Output the [x, y] coordinate of the center of the cell containing the given text.  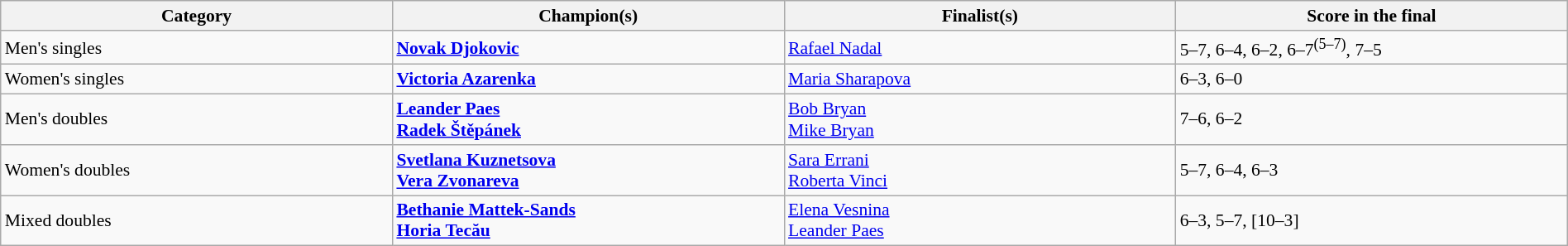
Novak Djokovic [588, 48]
5–7, 6–4, 6–3 [1372, 171]
7–6, 6–2 [1372, 119]
Champion(s) [588, 16]
Finalist(s) [980, 16]
Bethanie Mattek-Sands Horia Tecău [588, 220]
Sara Errani Roberta Vinci [980, 171]
Svetlana Kuznetsova Vera Zvonareva [588, 171]
6–3, 6–0 [1372, 80]
Women's singles [197, 80]
Bob Bryan Mike Bryan [980, 119]
Category [197, 16]
Score in the final [1372, 16]
Victoria Azarenka [588, 80]
Women's doubles [197, 171]
5–7, 6–4, 6–2, 6–7(5–7), 7–5 [1372, 48]
Mixed doubles [197, 220]
6–3, 5–7, [10–3] [1372, 220]
Leander Paes Radek Štěpánek [588, 119]
Men's singles [197, 48]
Elena Vesnina Leander Paes [980, 220]
Men's doubles [197, 119]
Rafael Nadal [980, 48]
Maria Sharapova [980, 80]
